Scan for the cell matching the given text and deliver its (X, Y) coordinate at center. 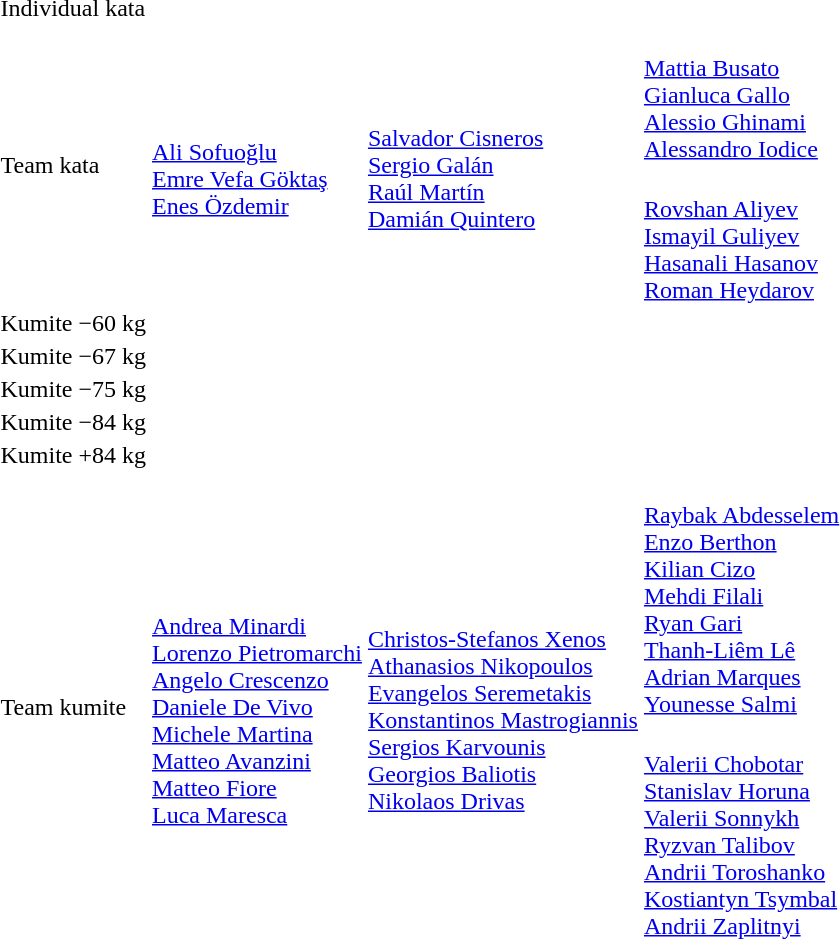
Salvador CisnerosSergio GalánRaúl MartínDamián Quintero (502, 166)
Rovshan AliyevIsmayil GuliyevHasanali HasanovRoman Heydarov (741, 236)
Raybak AbdesselemEnzo BerthonKilian CizoMehdi FilaliRyan GariThanh-Liêm LêAdrian MarquesYounesse Salmi (741, 596)
Ali SofuoğluEmre Vefa GöktaşEnes Özdemir (258, 166)
Mattia BusatoGianluca GalloAlessio GhinamiAlessandro Iodice (741, 95)
